From the cell containing the given text, extract its center point as [X, Y] coordinate. 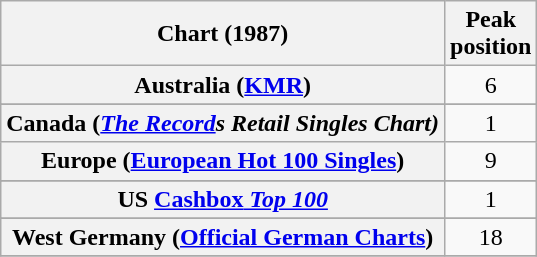
6 [491, 85]
West Germany (Official German Charts) [223, 237]
Chart (1987) [223, 34]
US Cashbox Top 100 [223, 199]
9 [491, 161]
Europe (European Hot 100 Singles) [223, 161]
Peakposition [491, 34]
Canada (The Records Retail Singles Chart) [223, 123]
Australia (KMR) [223, 85]
18 [491, 237]
